Identify which cell holds the provided text, then report its (x, y) central coordinate. 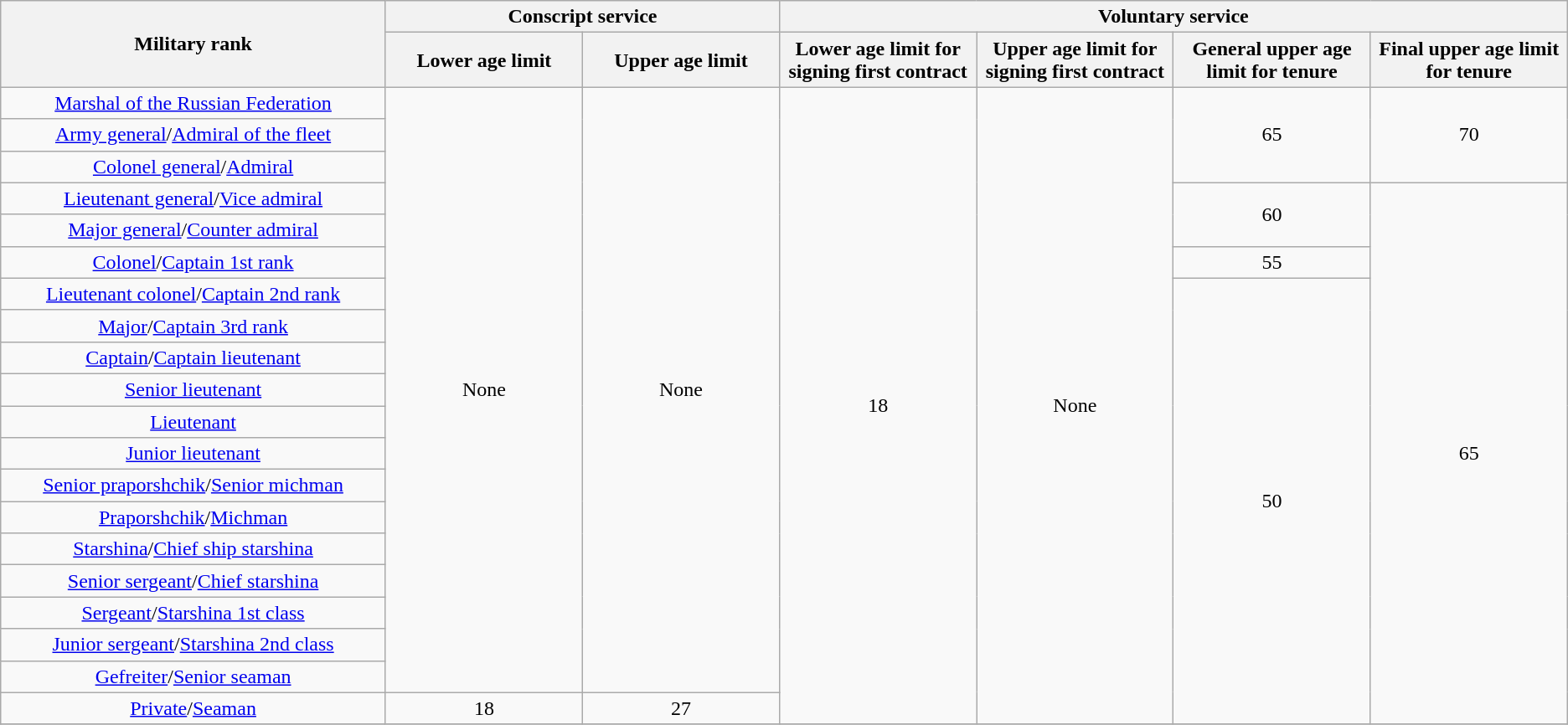
Major/Captain 3rd rank (193, 326)
Junior lieutenant (193, 454)
Gefreiter/Senior seaman (193, 676)
Sergeant/Starshina 1st class (193, 613)
Captain/Captain lieutenant (193, 357)
Major general/Counter admiral (193, 230)
Senior praporshchik/Senior michman (193, 486)
Upper age limit (680, 60)
Lieutenant (193, 421)
Colonel general/Admiral (193, 167)
Army general/Admiral of the fleet (193, 135)
General upper age limit for tenure (1271, 60)
27 (680, 708)
Senior sergeant/Chief starshina (193, 581)
Praporshchik/Michman (193, 517)
Voluntary service (1174, 17)
70 (1469, 135)
Lower age limit for signing first contract (878, 60)
Military rank (193, 44)
Colonel/Captain 1st rank (193, 262)
Starshina/Chief ship starshina (193, 549)
Senior lieutenant (193, 389)
Junior sergeant/Starshina 2nd class (193, 645)
60 (1271, 214)
Lieutenant general/Vice admiral (193, 198)
Final upper age limit for tenure (1469, 60)
Conscript service (582, 17)
55 (1271, 262)
Lower age limit (484, 60)
Marshal of the Russian Federation (193, 103)
Upper age limit for signing first contract (1075, 60)
50 (1271, 501)
Private/Seaman (193, 708)
Lieutenant colonel/Captain 2nd rank (193, 294)
